For the text-containing cell, return its midpoint in (x, y) coordinate format. 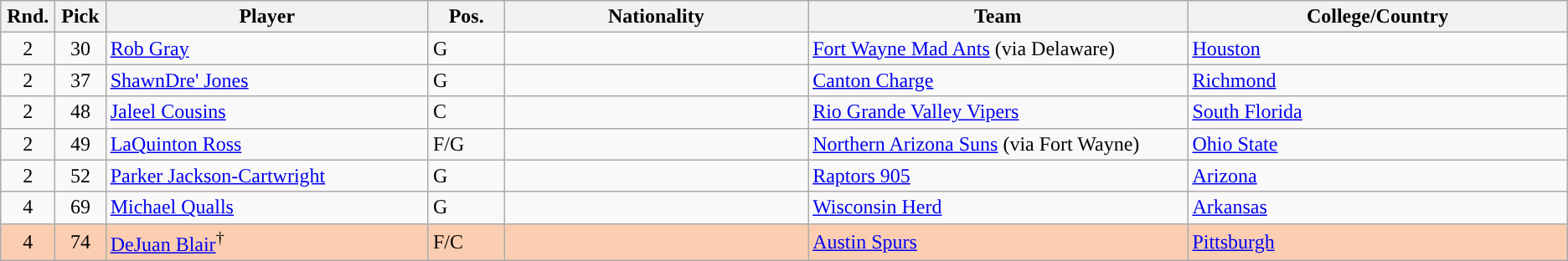
College/Country (1377, 17)
ShawnDre' Jones (266, 80)
South Florida (1377, 112)
Rnd. (28, 17)
69 (80, 207)
Pick (80, 17)
Rob Gray (266, 49)
74 (80, 243)
F/G (466, 144)
Nationality (657, 17)
Richmond (1377, 80)
Ohio State (1377, 144)
Michael Qualls (266, 207)
Arizona (1377, 176)
Pittsburgh (1377, 243)
Rio Grande Valley Vipers (998, 112)
DeJuan Blair† (266, 243)
Team (998, 17)
F/C (466, 243)
Parker Jackson-Cartwright (266, 176)
Jaleel Cousins (266, 112)
Wisconsin Herd (998, 207)
48 (80, 112)
Player (266, 17)
Raptors 905 (998, 176)
30 (80, 49)
Austin Spurs (998, 243)
52 (80, 176)
C (466, 112)
Arkansas (1377, 207)
Pos. (466, 17)
37 (80, 80)
LaQuinton Ross (266, 144)
Northern Arizona Suns (via Fort Wayne) (998, 144)
Houston (1377, 49)
Fort Wayne Mad Ants (via Delaware) (998, 49)
49 (80, 144)
Canton Charge (998, 80)
